Locate the cell with the specified text and output its [x, y] center coordinate. 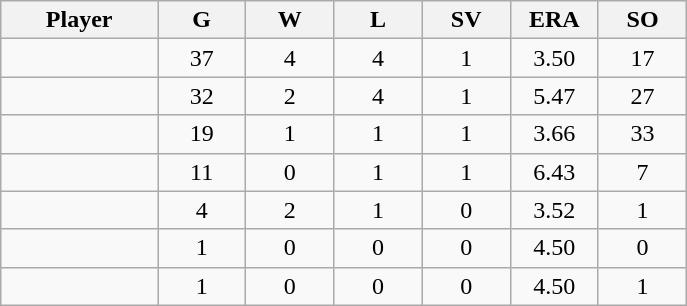
ERA [554, 20]
19 [202, 134]
SV [466, 20]
32 [202, 96]
6.43 [554, 172]
11 [202, 172]
W [290, 20]
3.50 [554, 58]
17 [642, 58]
G [202, 20]
7 [642, 172]
27 [642, 96]
L [378, 20]
Player [80, 20]
SO [642, 20]
3.52 [554, 210]
3.66 [554, 134]
33 [642, 134]
37 [202, 58]
5.47 [554, 96]
